Capture the cell that displays the provided text and extract its [x, y] central coordinate. 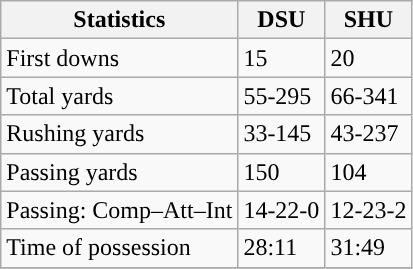
66-341 [368, 96]
31:49 [368, 248]
Rushing yards [120, 134]
20 [368, 58]
28:11 [282, 248]
12-23-2 [368, 210]
First downs [120, 58]
Statistics [120, 20]
Total yards [120, 96]
DSU [282, 20]
Time of possession [120, 248]
14-22-0 [282, 210]
SHU [368, 20]
150 [282, 172]
15 [282, 58]
43-237 [368, 134]
Passing yards [120, 172]
33-145 [282, 134]
55-295 [282, 96]
104 [368, 172]
Passing: Comp–Att–Int [120, 210]
